Provide the [x, y] coordinate of the cell's center where the given text is located.  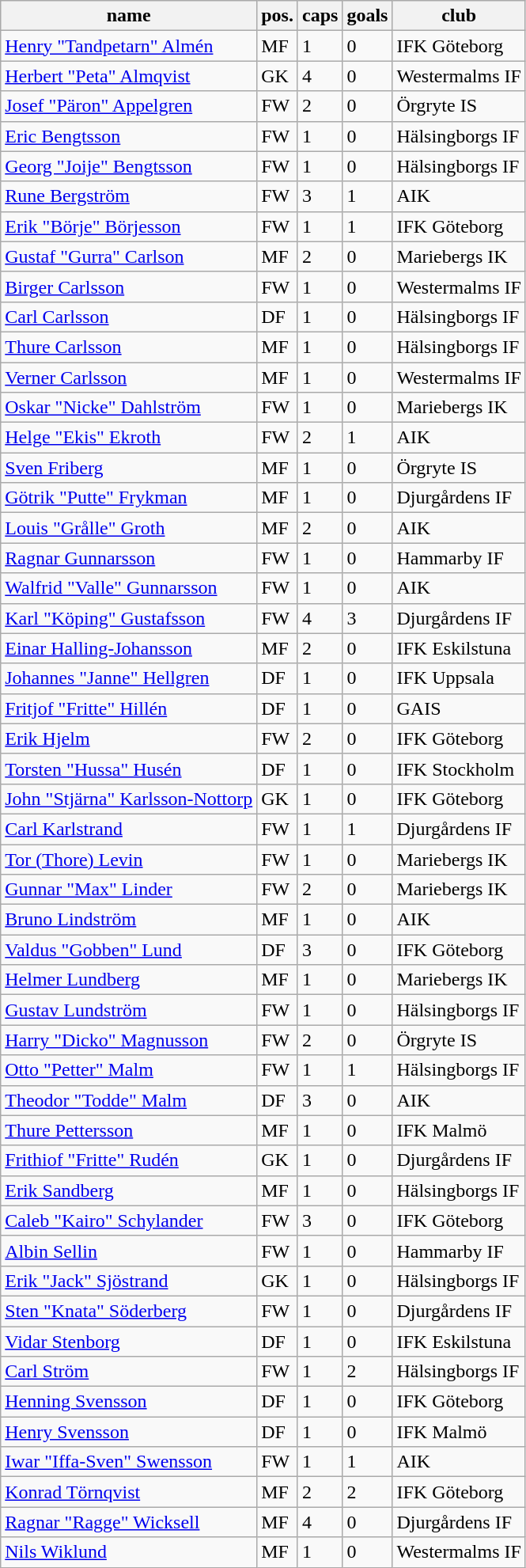
Erik Hjelm [129, 738]
Götrik "Putte" Frykman [129, 498]
Henry Svensson [129, 1432]
Tor (Thore) Levin [129, 859]
Henry "Tandpetarn" Almén [129, 46]
Gustav Lundström [129, 1010]
Louis "Grålle" Groth [129, 528]
Karl "Köping" Gustafsson [129, 618]
Theodor "Todde" Malm [129, 1100]
IFK Uppsala [459, 678]
Frithiof "Fritte" Rudén [129, 1160]
Georg "Joije" Bengtsson [129, 166]
pos. [278, 16]
Erik "Jack" Sjöstrand [129, 1281]
Bruno Lindström [129, 920]
Gunnar "Max" Linder [129, 890]
Sven Friberg [129, 468]
Iwar "Iffa-Sven" Swensson [129, 1462]
Otto "Petter" Malm [129, 1070]
goals [367, 16]
Carl Karlstrand [129, 829]
caps [320, 16]
Albin Sellin [129, 1251]
Nils Wiklund [129, 1552]
Rune Bergström [129, 196]
name [129, 16]
Konrad Törnqvist [129, 1492]
club [459, 16]
John "Stjärna" Karlsson-Nottorp [129, 799]
Torsten "Hussa" Husén [129, 769]
Josef "Päron" Appelgren [129, 106]
Johannes "Janne" Hellgren [129, 678]
Erik "Börje" Börjesson [129, 226]
Vidar Stenborg [129, 1342]
Eric Bengtsson [129, 136]
Harry "Dicko" Magnusson [129, 1040]
Sten "Knata" Söderberg [129, 1311]
Thure Pettersson [129, 1130]
Helmer Lundberg [129, 980]
Walfrid "Valle" Gunnarsson [129, 588]
Ragnar "Ragge" Wicksell [129, 1522]
Thure Carlsson [129, 347]
Oskar "Nicke" Dahlström [129, 408]
Verner Carlsson [129, 378]
Carl Carlsson [129, 317]
Erik Sandberg [129, 1190]
Einar Halling-Johansson [129, 648]
Valdus "Gobben" Lund [129, 950]
Caleb "Kairo" Schylander [129, 1221]
Ragnar Gunnarsson [129, 558]
IFK Stockholm [459, 769]
Fritjof "Fritte" Hillén [129, 708]
Carl Ström [129, 1372]
Henning Svensson [129, 1402]
Gustaf "Gurra" Carlson [129, 256]
Birger Carlsson [129, 287]
Helge "Ekis" Ekroth [129, 438]
Herbert "Peta" Almqvist [129, 76]
GAIS [459, 708]
